Locate the cell with the specified text and output its [x, y] center coordinate. 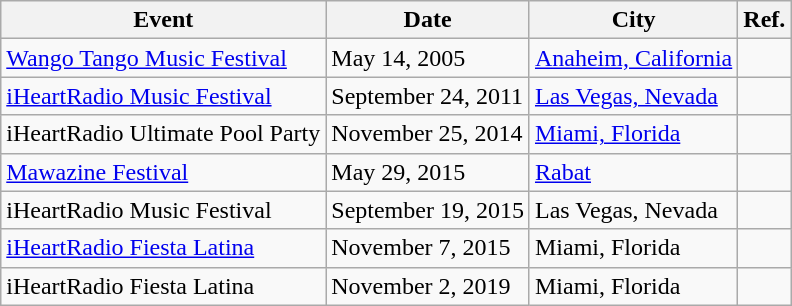
September 24, 2011 [428, 96]
November 2, 2019 [428, 286]
Anaheim, California [633, 58]
Wango Tango Music Festival [164, 58]
November 25, 2014 [428, 134]
iHeartRadio Ultimate Pool Party [164, 134]
Mawazine Festival [164, 172]
Ref. [764, 20]
November 7, 2015 [428, 248]
Rabat [633, 172]
City [633, 20]
May 29, 2015 [428, 172]
May 14, 2005 [428, 58]
Event [164, 20]
September 19, 2015 [428, 210]
Date [428, 20]
